Find where the given text appears and provide that cell's center as (X, Y) coordinate. 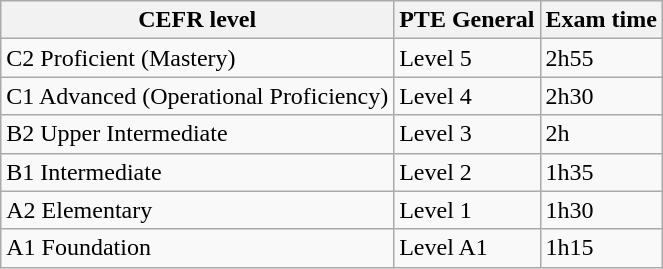
Level 1 (467, 210)
Level 4 (467, 96)
Level A1 (467, 248)
CEFR level (198, 20)
2h30 (601, 96)
Level 2 (467, 172)
2h (601, 134)
A2 Elementary (198, 210)
B2 Upper Intermediate (198, 134)
1h35 (601, 172)
Level 3 (467, 134)
C2 Proficient (Mastery) (198, 58)
1h30 (601, 210)
Level 5 (467, 58)
A1 Foundation (198, 248)
B1 Intermediate (198, 172)
Exam time (601, 20)
2h55 (601, 58)
C1 Advanced (Operational Proficiency) (198, 96)
1h15 (601, 248)
PTE General (467, 20)
